Pinpoint the cell where the given text exists, returning its [X, Y] midpoint coordinate. 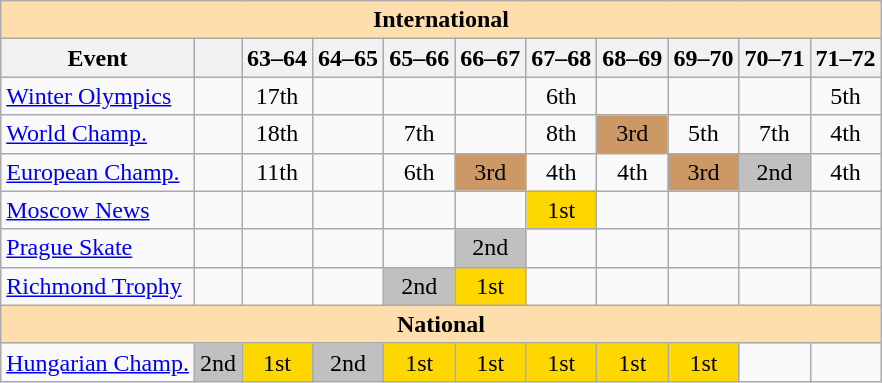
18th [278, 134]
63–64 [278, 58]
65–66 [420, 58]
Event [98, 58]
Moscow News [98, 210]
69–70 [704, 58]
71–72 [846, 58]
11th [278, 172]
17th [278, 96]
Prague Skate [98, 248]
International [441, 20]
67–68 [562, 58]
66–67 [490, 58]
68–69 [632, 58]
National [441, 324]
8th [562, 134]
70–71 [774, 58]
Winter Olympics [98, 96]
64–65 [348, 58]
World Champ. [98, 134]
Richmond Trophy [98, 286]
Hungarian Champ. [98, 362]
European Champ. [98, 172]
